Scan for the cell matching the given text and deliver its [x, y] coordinate at center. 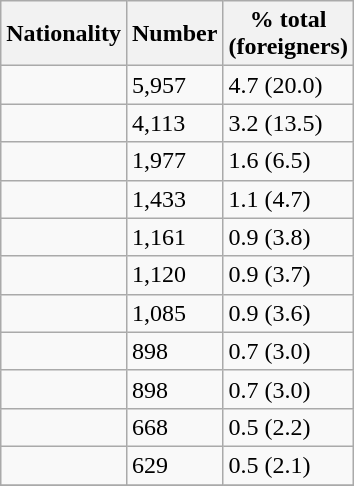
1.1 (4.7) [288, 199]
668 [174, 427]
1.6 (6.5) [288, 161]
1,085 [174, 313]
4,113 [174, 123]
% total(foreigners) [288, 34]
5,957 [174, 85]
0.5 (2.1) [288, 465]
1,120 [174, 275]
0.9 (3.8) [288, 237]
0.9 (3.7) [288, 275]
1,433 [174, 199]
629 [174, 465]
4.7 (20.0) [288, 85]
0.9 (3.6) [288, 313]
3.2 (13.5) [288, 123]
Number [174, 34]
1,977 [174, 161]
Nationality [64, 34]
0.5 (2.2) [288, 427]
1,161 [174, 237]
